From the cell containing the given text, extract its center point as (X, Y) coordinate. 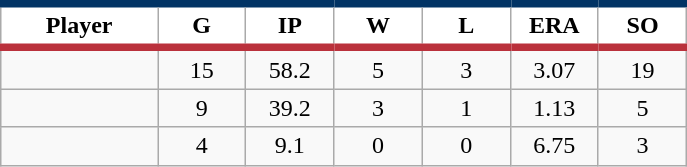
58.2 (290, 68)
W (378, 26)
ERA (554, 26)
15 (202, 68)
19 (642, 68)
Player (80, 26)
39.2 (290, 108)
G (202, 26)
IP (290, 26)
6.75 (554, 146)
1.13 (554, 108)
SO (642, 26)
9 (202, 108)
3.07 (554, 68)
4 (202, 146)
9.1 (290, 146)
1 (466, 108)
L (466, 26)
